Provide the [x, y] coordinate of the cell's center where the given text is located.  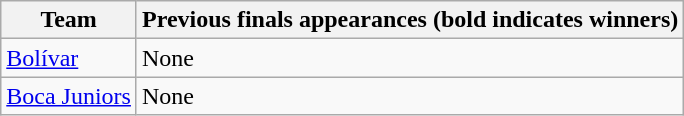
Boca Juniors [69, 96]
Previous finals appearances (bold indicates winners) [410, 20]
Team [69, 20]
Bolívar [69, 58]
